Capture the cell that displays the provided text and extract its [X, Y] central coordinate. 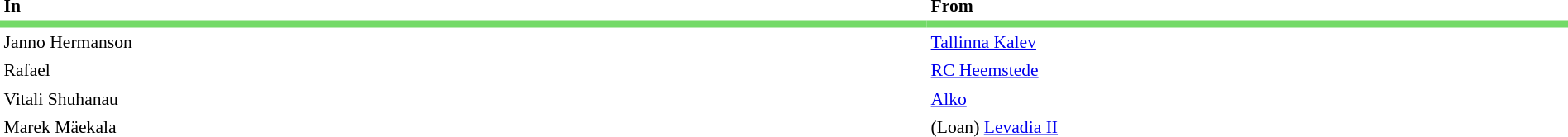
Rafael [463, 70]
RC Heemstede [1236, 70]
Janno Hermanson [463, 42]
Alko [1236, 98]
Vitali Shuhanau [463, 98]
Tallinna Kalev [1236, 42]
